Search for the cell housing the specified text and yield its (x, y) center coordinate. 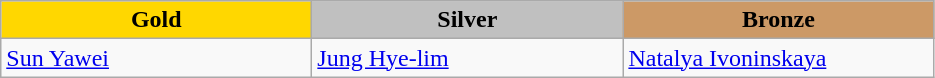
Bronze (778, 20)
Silver (468, 20)
Jung Hye-lim (468, 58)
Sun Yawei (156, 58)
Gold (156, 20)
Natalya Ivoninskaya (778, 58)
